Output the [x, y] coordinate of the center of the cell containing the given text.  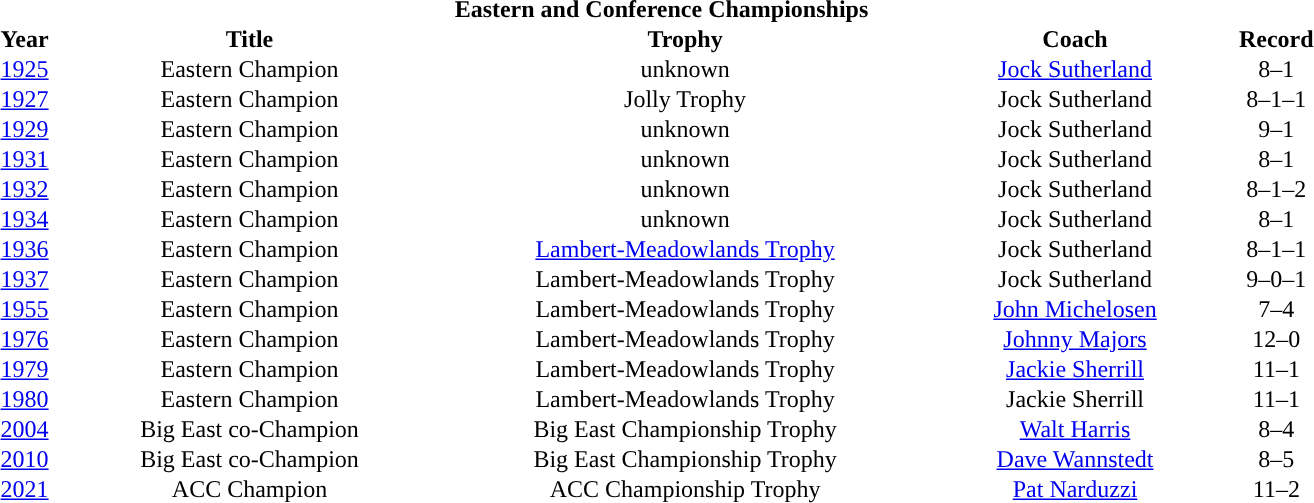
Walt Harris [1075, 429]
Coach [1075, 39]
Johnny Majors [1075, 339]
Trophy [685, 39]
Dave Wannstedt [1075, 459]
Title [250, 39]
John Michelosen [1075, 309]
Jolly Trophy [685, 99]
